Output the (X, Y) coordinate of the center of the cell containing the given text.  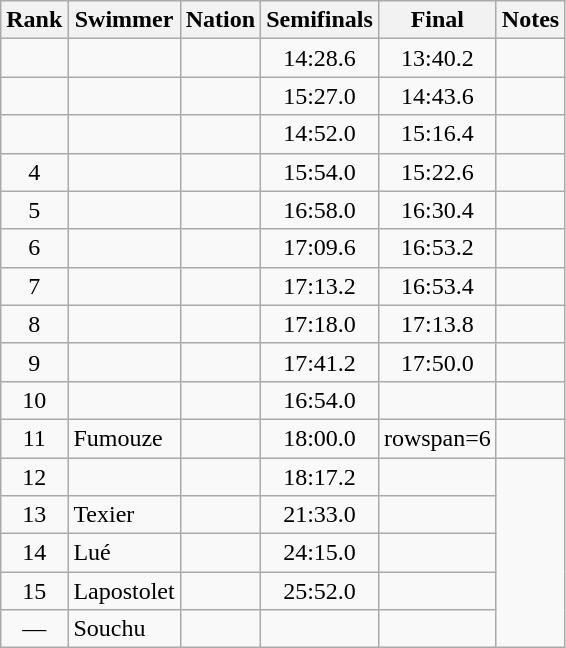
11 (34, 438)
7 (34, 286)
Swimmer (124, 20)
Rank (34, 20)
Semifinals (320, 20)
Notes (530, 20)
— (34, 629)
14:28.6 (320, 58)
15:16.4 (437, 134)
17:18.0 (320, 324)
15 (34, 591)
10 (34, 400)
17:50.0 (437, 362)
24:15.0 (320, 553)
6 (34, 248)
rowspan=6 (437, 438)
Final (437, 20)
9 (34, 362)
14 (34, 553)
16:58.0 (320, 210)
8 (34, 324)
Fumouze (124, 438)
15:27.0 (320, 96)
17:41.2 (320, 362)
18:00.0 (320, 438)
18:17.2 (320, 477)
Lué (124, 553)
21:33.0 (320, 515)
13 (34, 515)
5 (34, 210)
13:40.2 (437, 58)
17:09.6 (320, 248)
17:13.2 (320, 286)
16:54.0 (320, 400)
15:22.6 (437, 172)
Texier (124, 515)
25:52.0 (320, 591)
14:52.0 (320, 134)
17:13.8 (437, 324)
Souchu (124, 629)
Nation (220, 20)
14:43.6 (437, 96)
4 (34, 172)
16:53.4 (437, 286)
Lapostolet (124, 591)
16:30.4 (437, 210)
16:53.2 (437, 248)
15:54.0 (320, 172)
12 (34, 477)
